Output the (x, y) coordinate of the center of the cell containing the given text.  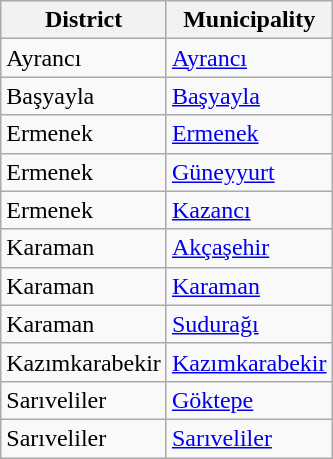
Göktepe (249, 400)
Sudurağı (249, 324)
Kazancı (249, 210)
District (84, 20)
Municipality (249, 20)
Akçaşehir (249, 248)
Güneyyurt (249, 172)
